Identify which cell holds the provided text, then report its [x, y] central coordinate. 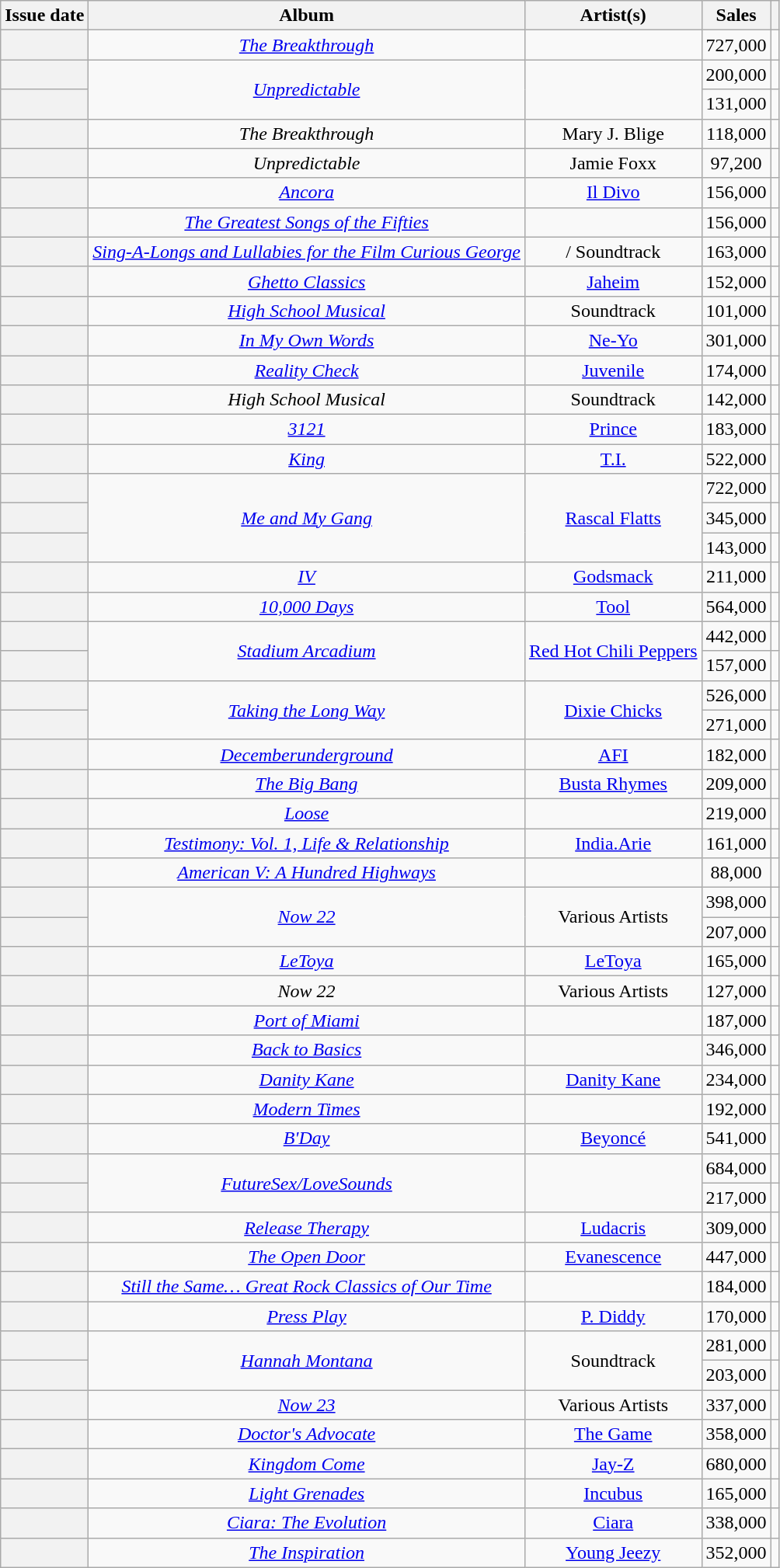
309,000 [736, 1227]
The Inspiration [307, 1552]
338,000 [736, 1523]
Light Grenades [307, 1493]
337,000 [736, 1405]
Ghetto Classics [307, 281]
352,000 [736, 1552]
Beyoncé [613, 1139]
183,000 [736, 429]
Me and My Gang [307, 518]
Testimony: Vol. 1, Life & Relationship [307, 843]
118,000 [736, 134]
200,000 [736, 75]
209,000 [736, 784]
234,000 [736, 1080]
King [307, 459]
Album [307, 16]
Jay-Z [613, 1464]
346,000 [736, 1050]
541,000 [736, 1139]
Loose [307, 813]
526,000 [736, 695]
211,000 [736, 577]
97,200 [736, 163]
Juvenile [613, 370]
219,000 [736, 813]
The Game [613, 1434]
Sales [736, 16]
P. Diddy [613, 1316]
142,000 [736, 400]
3121 [307, 429]
161,000 [736, 843]
Incubus [613, 1493]
722,000 [736, 488]
203,000 [736, 1375]
India.Arie [613, 843]
Busta Rhymes [613, 784]
Reality Check [307, 370]
Prince [613, 429]
442,000 [736, 636]
Ancora [307, 193]
B'Day [307, 1139]
Godsmack [613, 577]
Doctor's Advocate [307, 1434]
Modern Times [307, 1109]
187,000 [736, 1020]
Young Jeezy [613, 1552]
Il Divo [613, 193]
Jamie Foxx [613, 163]
Still the Same… Great Rock Classics of Our Time [307, 1286]
10,000 Days [307, 607]
Taking the Long Way [307, 710]
Kingdom Come [307, 1464]
163,000 [736, 252]
Decemberunderground [307, 754]
Issue date [45, 16]
152,000 [736, 281]
Back to Basics [307, 1050]
Rascal Flatts [613, 518]
680,000 [736, 1464]
Press Play [307, 1316]
The Greatest Songs of the Fifties [307, 222]
207,000 [736, 932]
192,000 [736, 1109]
170,000 [736, 1316]
174,000 [736, 370]
Release Therapy [307, 1227]
Ludacris [613, 1227]
Ciara [613, 1523]
Ciara: The Evolution [307, 1523]
398,000 [736, 902]
131,000 [736, 104]
T.I. [613, 459]
271,000 [736, 725]
IV [307, 577]
345,000 [736, 518]
522,000 [736, 459]
The Big Bang [307, 784]
AFI [613, 754]
Evanescence [613, 1257]
In My Own Words [307, 340]
Hannah Montana [307, 1361]
Mary J. Blige [613, 134]
301,000 [736, 340]
358,000 [736, 1434]
FutureSex/LoveSounds [307, 1183]
727,000 [736, 45]
447,000 [736, 1257]
Red Hot Chili Peppers [613, 651]
Artist(s) [613, 16]
Ne-Yo [613, 340]
101,000 [736, 311]
American V: A Hundred Highways [307, 873]
281,000 [736, 1346]
157,000 [736, 666]
184,000 [736, 1286]
Tool [613, 607]
143,000 [736, 548]
684,000 [736, 1168]
564,000 [736, 607]
217,000 [736, 1198]
127,000 [736, 991]
Port of Miami [307, 1020]
Stadium Arcadium [307, 651]
Jaheim [613, 281]
Now 23 [307, 1405]
182,000 [736, 754]
88,000 [736, 873]
The Open Door [307, 1257]
Sing-A-Longs and Lullabies for the Film Curious George [307, 252]
Dixie Chicks [613, 710]
/ Soundtrack [613, 252]
